Provide the [x, y] coordinate of the cell's center where the given text is located.  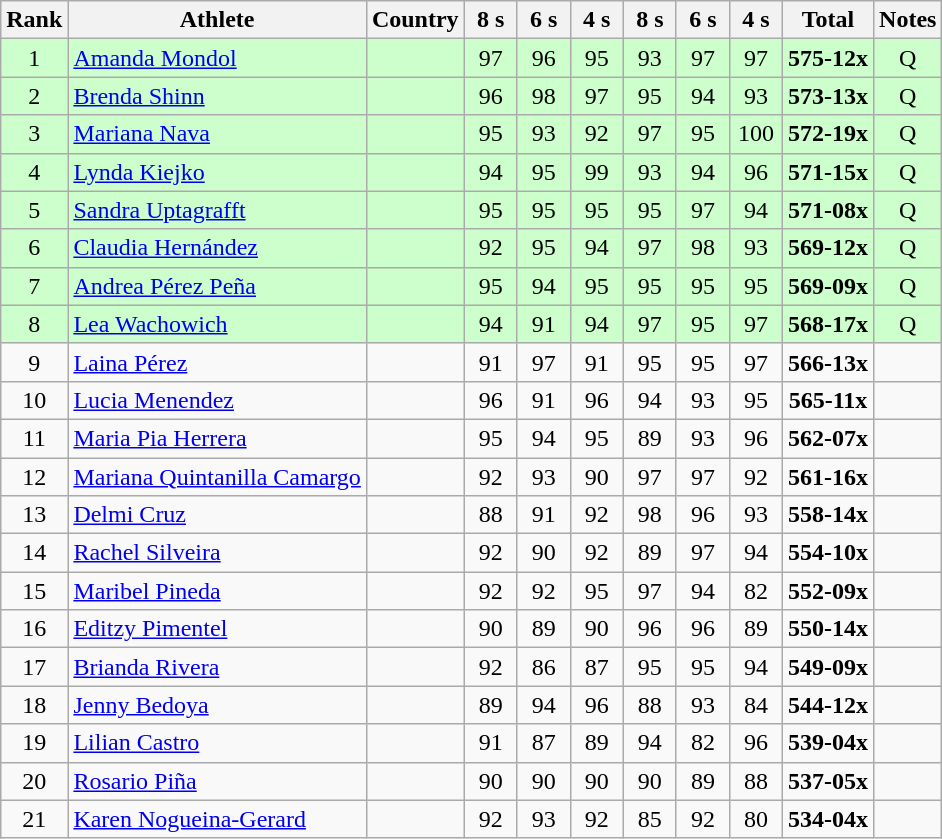
20 [34, 781]
6 [34, 248]
Mariana Quintanilla Camargo [218, 477]
Jenny Bedoya [218, 705]
573-13x [828, 96]
565-11x [828, 400]
544-12x [828, 705]
572-19x [828, 134]
7 [34, 286]
558-14x [828, 515]
534-04x [828, 819]
Country [415, 20]
Lynda Kiejko [218, 172]
537-05x [828, 781]
12 [34, 477]
11 [34, 438]
Mariana Nava [218, 134]
17 [34, 667]
80 [756, 819]
Brianda Rivera [218, 667]
Laina Pérez [218, 362]
Maria Pia Herrera [218, 438]
Notes [908, 20]
Karen Nogueina-Gerard [218, 819]
14 [34, 553]
562-07x [828, 438]
21 [34, 819]
8 [34, 324]
575-12x [828, 58]
Athlete [218, 20]
539-04x [828, 743]
569-09x [828, 286]
571-08x [828, 210]
Total [828, 20]
84 [756, 705]
568-17x [828, 324]
552-09x [828, 591]
566-13x [828, 362]
Editzy Pimentel [218, 629]
2 [34, 96]
Andrea Pérez Peña [218, 286]
86 [544, 667]
99 [596, 172]
3 [34, 134]
571-15x [828, 172]
18 [34, 705]
15 [34, 591]
10 [34, 400]
550-14x [828, 629]
Lilian Castro [218, 743]
Sandra Uptagrafft [218, 210]
19 [34, 743]
Rank [34, 20]
Brenda Shinn [218, 96]
4 [34, 172]
Lea Wachowich [218, 324]
Maribel Pineda [218, 591]
13 [34, 515]
100 [756, 134]
561-16x [828, 477]
Amanda Mondol [218, 58]
Rachel Silveira [218, 553]
Claudia Hernández [218, 248]
9 [34, 362]
554-10x [828, 553]
Lucia Menendez [218, 400]
1 [34, 58]
85 [650, 819]
5 [34, 210]
549-09x [828, 667]
Delmi Cruz [218, 515]
16 [34, 629]
569-12x [828, 248]
Rosario Piña [218, 781]
